Return [x, y] of the center of cell containing provided text 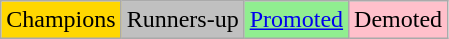
Runners-up [182, 20]
Demoted [398, 20]
Promoted [296, 20]
Champions [61, 20]
